Scan for the cell matching the given text and deliver its (X, Y) coordinate at center. 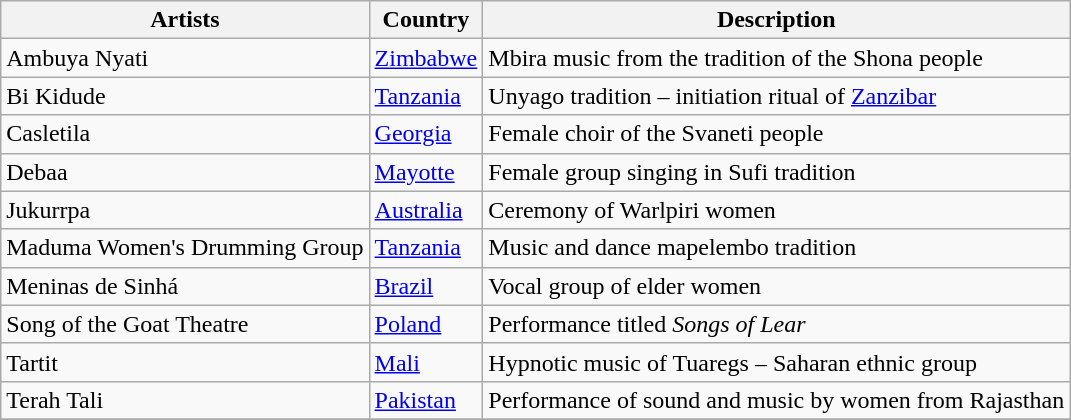
Female group singing in Sufi tradition (776, 172)
Mbira music from the tradition of the Shona people (776, 58)
Brazil (426, 286)
Ceremony of Warlpiri women (776, 210)
Mayotte (426, 172)
Terah Tali (185, 400)
Music and dance mapelembo tradition (776, 248)
Vocal group of elder women (776, 286)
Pakistan (426, 400)
Jukurrpa (185, 210)
Casletila (185, 134)
Bi Kidude (185, 96)
Maduma Women's Drumming Group (185, 248)
Description (776, 20)
Poland (426, 324)
Georgia (426, 134)
Tartit (185, 362)
Performance of sound and music by women from Rajasthan (776, 400)
Song of the Goat Theatre (185, 324)
Zimbabwe (426, 58)
Meninas de Sinhá (185, 286)
Country (426, 20)
Australia (426, 210)
Unyago tradition – initiation ritual of Zanzibar (776, 96)
Performance titled Songs of Lear (776, 324)
Female choir of the Svaneti people (776, 134)
Artists (185, 20)
Hypnotic music of Tuaregs – Saharan ethnic group (776, 362)
Ambuya Nyati (185, 58)
Mali (426, 362)
Debaa (185, 172)
